Identify which cell holds the provided text, then report its (x, y) central coordinate. 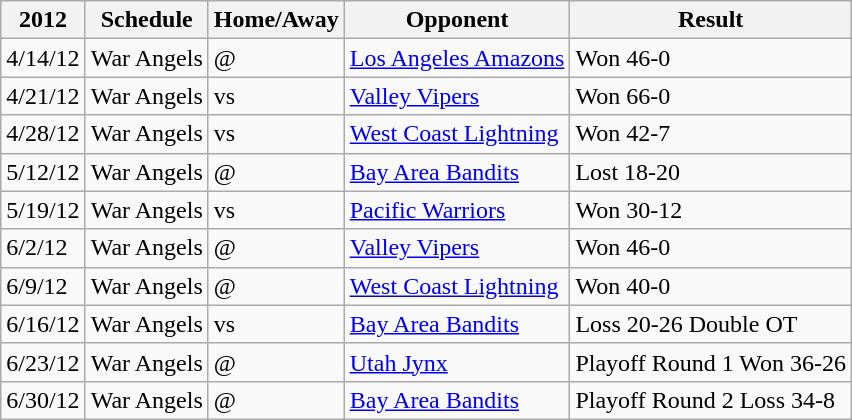
Loss 20-26 Double OT (711, 324)
6/16/12 (43, 324)
6/23/12 (43, 362)
Home/Away (276, 20)
6/30/12 (43, 400)
Schedule (146, 20)
4/14/12 (43, 58)
Utah Jynx (457, 362)
Opponent (457, 20)
6/2/12 (43, 248)
5/19/12 (43, 210)
Won 42-7 (711, 134)
2012 (43, 20)
Playoff Round 1 Won 36-26 (711, 362)
Won 66-0 (711, 96)
6/9/12 (43, 286)
Won 40-0 (711, 286)
Pacific Warriors (457, 210)
Playoff Round 2 Loss 34-8 (711, 400)
Won 30-12 (711, 210)
Result (711, 20)
5/12/12 (43, 172)
Los Angeles Amazons (457, 58)
4/21/12 (43, 96)
Lost 18-20 (711, 172)
4/28/12 (43, 134)
